Output the [x, y] coordinate of the center of the cell containing the given text.  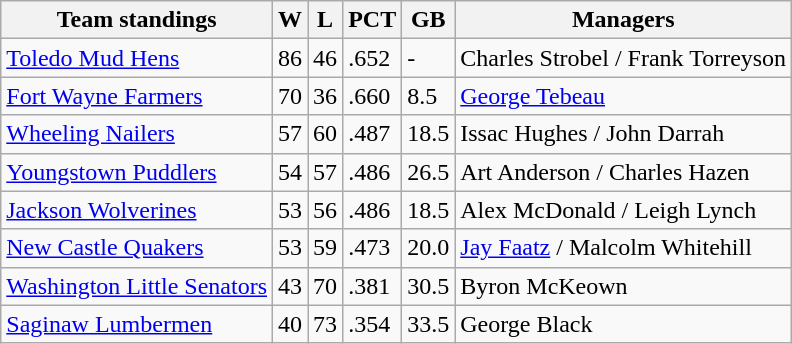
.473 [372, 248]
Managers [624, 20]
8.5 [428, 96]
Team standings [137, 20]
Youngstown Puddlers [137, 172]
.381 [372, 286]
Fort Wayne Farmers [137, 96]
- [428, 58]
George Tebeau [624, 96]
George Black [624, 324]
43 [290, 286]
86 [290, 58]
Jackson Wolverines [137, 210]
20.0 [428, 248]
Issac Hughes / John Darrah [624, 134]
Washington Little Senators [137, 286]
26.5 [428, 172]
30.5 [428, 286]
56 [326, 210]
33.5 [428, 324]
.652 [372, 58]
36 [326, 96]
.660 [372, 96]
73 [326, 324]
L [326, 20]
.354 [372, 324]
46 [326, 58]
Saginaw Lumbermen [137, 324]
Byron McKeown [624, 286]
54 [290, 172]
GB [428, 20]
Jay Faatz / Malcolm Whitehill [624, 248]
Art Anderson / Charles Hazen [624, 172]
New Castle Quakers [137, 248]
.487 [372, 134]
W [290, 20]
Toledo Mud Hens [137, 58]
59 [326, 248]
PCT [372, 20]
Alex McDonald / Leigh Lynch [624, 210]
60 [326, 134]
40 [290, 324]
Wheeling Nailers [137, 134]
Charles Strobel / Frank Torreyson [624, 58]
